Locate the cell with the specified text and output its (x, y) center coordinate. 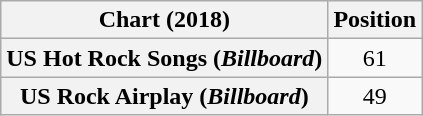
Position (375, 20)
US Hot Rock Songs (Billboard) (164, 58)
61 (375, 58)
US Rock Airplay (Billboard) (164, 96)
Chart (2018) (164, 20)
49 (375, 96)
